Provide the (X, Y) coordinate of the cell's center where the given text is located.  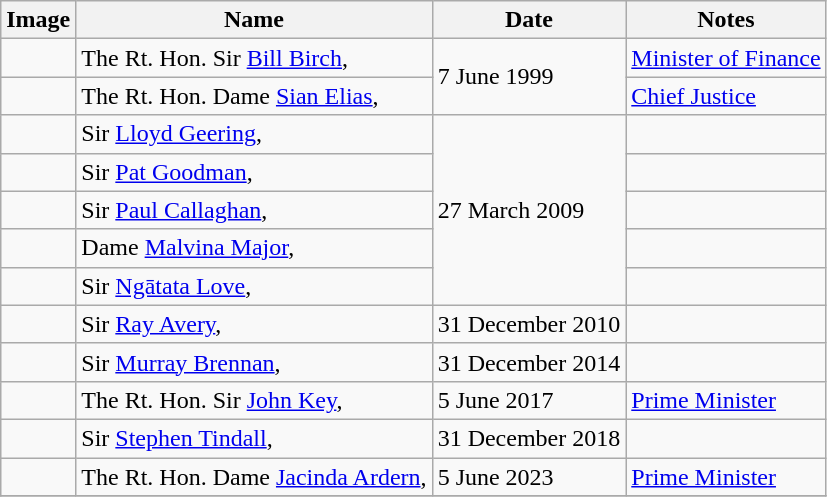
Sir Paul Callaghan, (254, 210)
31 December 2014 (529, 362)
Dame Malvina Major, (254, 248)
Sir Stephen Tindall, (254, 438)
Notes (726, 20)
Sir Murray Brennan, (254, 362)
31 December 2010 (529, 324)
Sir Ray Avery, (254, 324)
Minister of Finance (726, 58)
31 December 2018 (529, 438)
Date (529, 20)
Sir Ngātata Love, (254, 286)
7 June 1999 (529, 77)
The Rt. Hon. Dame Jacinda Ardern, (254, 477)
Sir Lloyd Geering, (254, 134)
27 March 2009 (529, 210)
5 June 2023 (529, 477)
The Rt. Hon. Dame Sian Elias, (254, 96)
The Rt. Hon. Sir John Key, (254, 400)
Image (38, 20)
Sir Pat Goodman, (254, 172)
The Rt. Hon. Sir Bill Birch, (254, 58)
Chief Justice (726, 96)
5 June 2017 (529, 400)
Name (254, 20)
